Return the (x, y) coordinate for the center point of the cell that contains the specified text.  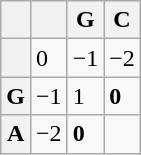
1 (86, 96)
A (16, 134)
C (122, 20)
